Provide the [x, y] coordinate of the cell's center where the given text is located.  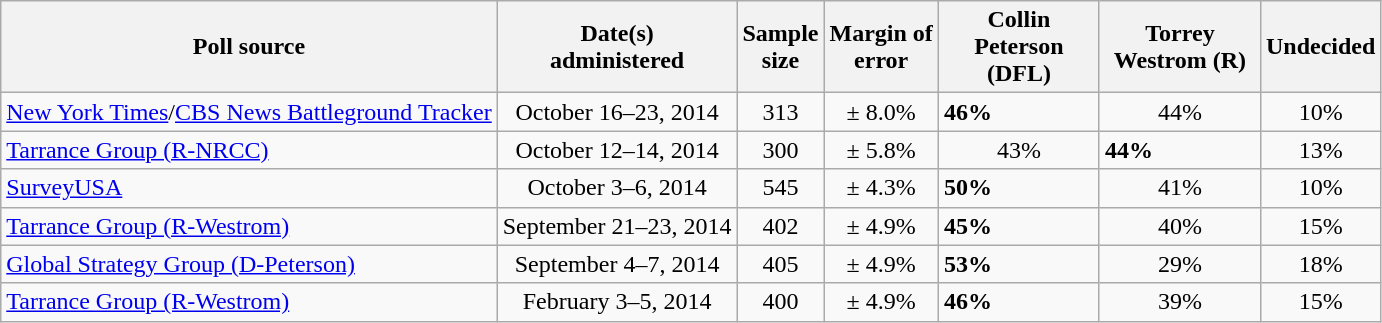
300 [780, 150]
± 4.3% [881, 188]
Date(s)administered [617, 47]
29% [1180, 264]
TorreyWestrom (R) [1180, 47]
18% [1320, 264]
39% [1180, 302]
October 12–14, 2014 [617, 150]
405 [780, 264]
Poll source [249, 47]
± 8.0% [881, 112]
Undecided [1320, 47]
September 4–7, 2014 [617, 264]
313 [780, 112]
September 21–23, 2014 [617, 226]
53% [1018, 264]
45% [1018, 226]
40% [1180, 226]
400 [780, 302]
545 [780, 188]
43% [1018, 150]
CollinPeterson (DFL) [1018, 47]
Global Strategy Group (D-Peterson) [249, 264]
October 3–6, 2014 [617, 188]
October 16–23, 2014 [617, 112]
41% [1180, 188]
50% [1018, 188]
New York Times/CBS News Battleground Tracker [249, 112]
SurveyUSA [249, 188]
13% [1320, 150]
Samplesize [780, 47]
402 [780, 226]
February 3–5, 2014 [617, 302]
± 5.8% [881, 150]
Margin oferror [881, 47]
Tarrance Group (R-NRCC) [249, 150]
